Determine the [X, Y] coordinate at the center of the cell enclosing the given text.  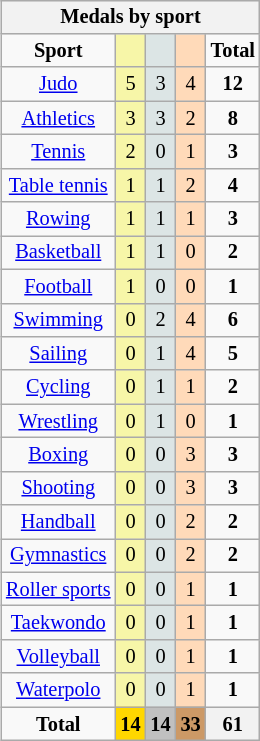
Sailing [58, 354]
Taekwondo [58, 623]
Football [58, 286]
61 [233, 724]
Gymnastics [58, 556]
Swimming [58, 320]
6 [233, 320]
Medals by sport [130, 17]
Wrestling [58, 421]
Basketball [58, 253]
Athletics [58, 118]
Rowing [58, 219]
12 [233, 84]
Cycling [58, 387]
Volleyball [58, 657]
Roller sports [58, 589]
Sport [58, 51]
Handball [58, 522]
Shooting [58, 488]
Tennis [58, 152]
8 [233, 118]
Boxing [58, 455]
Table tennis [58, 185]
33 [191, 724]
Judo [58, 84]
Waterpolo [58, 690]
